Provide the [x, y] coordinate of the cell's center where the given text is located.  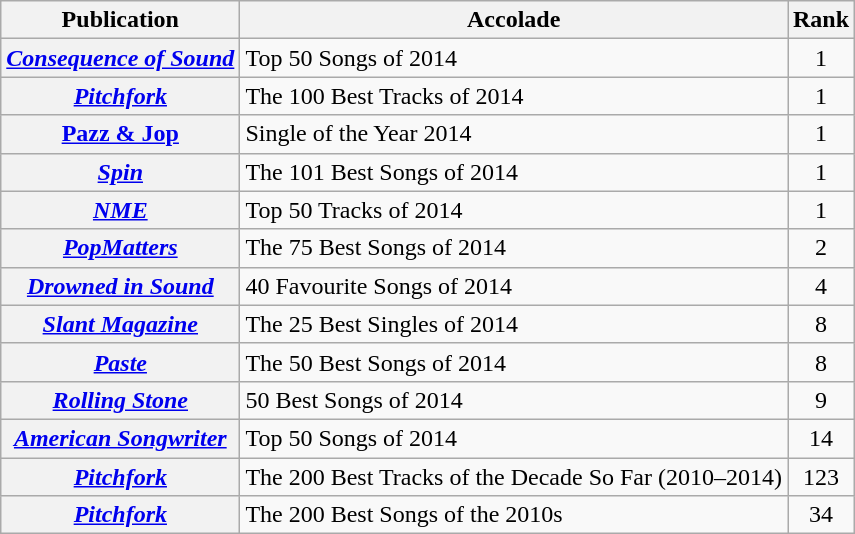
Drowned in Sound [120, 286]
Consequence of Sound [120, 58]
9 [822, 400]
Rolling Stone [120, 400]
2 [822, 248]
The 25 Best Singles of 2014 [514, 324]
The 50 Best Songs of 2014 [514, 362]
Publication [120, 20]
Rank [822, 20]
14 [822, 438]
Spin [120, 172]
The 101 Best Songs of 2014 [514, 172]
The 75 Best Songs of 2014 [514, 248]
Pazz & Jop [120, 134]
Single of the Year 2014 [514, 134]
PopMatters [120, 248]
40 Favourite Songs of 2014 [514, 286]
Top 50 Tracks of 2014 [514, 210]
American Songwriter [120, 438]
123 [822, 477]
50 Best Songs of 2014 [514, 400]
The 200 Best Songs of the 2010s [514, 515]
Accolade [514, 20]
Slant Magazine [120, 324]
4 [822, 286]
The 200 Best Tracks of the Decade So Far (2010–2014) [514, 477]
Paste [120, 362]
NME [120, 210]
The 100 Best Tracks of 2014 [514, 96]
34 [822, 515]
